From the cell containing the given text, extract its center point as (X, Y) coordinate. 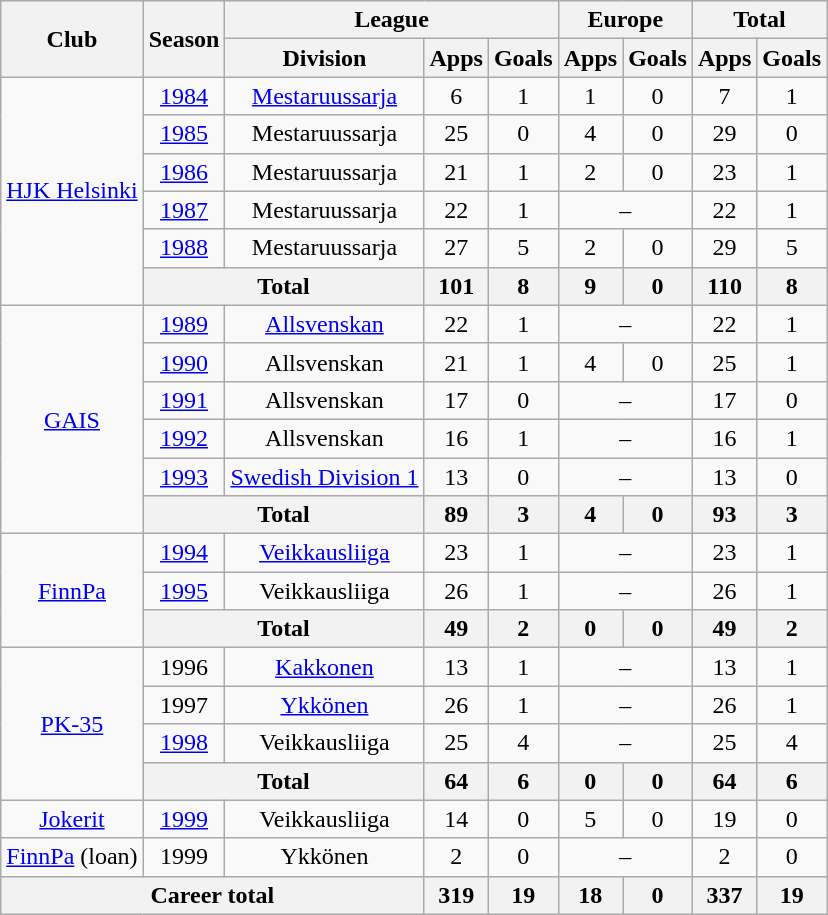
319 (456, 895)
HJK Helsinki (72, 191)
89 (456, 515)
1995 (184, 591)
FinnPa (72, 591)
1992 (184, 438)
GAIS (72, 419)
FinnPa (loan) (72, 857)
1987 (184, 210)
1998 (184, 743)
9 (590, 286)
14 (456, 819)
101 (456, 286)
27 (456, 248)
Division (324, 58)
1993 (184, 477)
18 (590, 895)
1984 (184, 96)
Europe (625, 20)
1989 (184, 324)
337 (724, 895)
PK-35 (72, 724)
Swedish Division 1 (324, 477)
1985 (184, 134)
1986 (184, 172)
1990 (184, 362)
93 (724, 515)
1997 (184, 705)
League (392, 20)
1996 (184, 667)
Kakkonen (324, 667)
1994 (184, 553)
Career total (212, 895)
Club (72, 39)
110 (724, 286)
7 (724, 96)
Season (184, 39)
1988 (184, 248)
Jokerit (72, 819)
1991 (184, 400)
